Pinpoint the cell where the given text exists, returning its [x, y] midpoint coordinate. 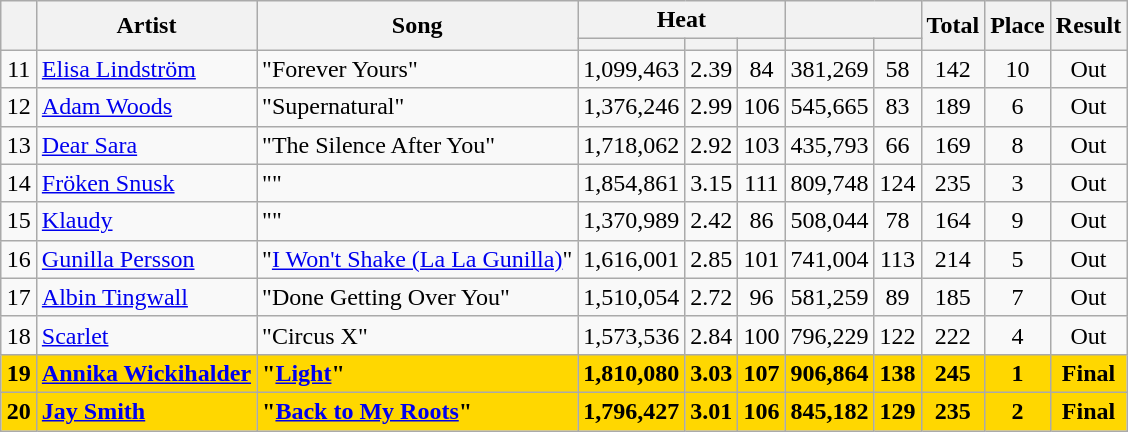
741,004 [830, 259]
129 [898, 411]
"Light" [418, 373]
14 [18, 183]
7 [1018, 297]
86 [762, 221]
17 [18, 297]
107 [762, 373]
84 [762, 69]
Artist [146, 26]
83 [898, 107]
508,044 [830, 221]
2.92 [712, 145]
9 [1018, 221]
89 [898, 297]
4 [1018, 335]
113 [898, 259]
11 [18, 69]
189 [953, 107]
Total [953, 26]
100 [762, 335]
124 [898, 183]
435,793 [830, 145]
2 [1018, 411]
796,229 [830, 335]
10 [1018, 69]
"Circus X" [418, 335]
18 [18, 335]
3.01 [712, 411]
103 [762, 145]
245 [953, 373]
2.85 [712, 259]
906,864 [830, 373]
78 [898, 221]
96 [762, 297]
Dear Sara [146, 145]
"The Silence After You" [418, 145]
222 [953, 335]
12 [18, 107]
Song [418, 26]
214 [953, 259]
1,510,054 [632, 297]
20 [18, 411]
1,370,989 [632, 221]
1,810,080 [632, 373]
Fröken Snusk [146, 183]
169 [953, 145]
Klaudy [146, 221]
"I Won't Shake (La La Gunilla)" [418, 259]
845,182 [830, 411]
2.39 [712, 69]
Adam Woods [146, 107]
Albin Tingwall [146, 297]
1,616,001 [632, 259]
1,099,463 [632, 69]
101 [762, 259]
6 [1018, 107]
Heat [682, 20]
185 [953, 297]
142 [953, 69]
Gunilla Persson [146, 259]
Annika Wickihalder [146, 373]
581,259 [830, 297]
122 [898, 335]
138 [898, 373]
8 [1018, 145]
1,573,536 [632, 335]
2.72 [712, 297]
Jay Smith [146, 411]
3 [1018, 183]
1,854,861 [632, 183]
"Forever Yours" [418, 69]
Result [1088, 26]
2.99 [712, 107]
111 [762, 183]
"Supernatural" [418, 107]
1,376,246 [632, 107]
1,796,427 [632, 411]
15 [18, 221]
19 [18, 373]
Scarlet [146, 335]
13 [18, 145]
809,748 [830, 183]
381,269 [830, 69]
2.42 [712, 221]
2.84 [712, 335]
Elisa Lindström [146, 69]
"Back to My Roots" [418, 411]
3.03 [712, 373]
164 [953, 221]
3.15 [712, 183]
545,665 [830, 107]
5 [1018, 259]
"Done Getting Over You" [418, 297]
Place [1018, 26]
1,718,062 [632, 145]
66 [898, 145]
16 [18, 259]
58 [898, 69]
1 [1018, 373]
